Extract the [x, y] coordinate from the center of the cell holding the provided text.  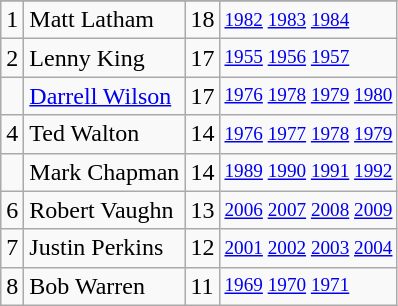
2001 2002 2003 2004 [308, 248]
Justin Perkins [104, 248]
2006 2007 2008 2009 [308, 210]
1989 1990 1991 1992 [308, 172]
Matt Latham [104, 20]
4 [12, 134]
Mark Chapman [104, 172]
1982 1983 1984 [308, 20]
1 [12, 20]
Robert Vaughn [104, 210]
6 [12, 210]
1976 1977 1978 1979 [308, 134]
13 [202, 210]
2 [12, 58]
Ted Walton [104, 134]
12 [202, 248]
1976 1978 1979 1980 [308, 96]
11 [202, 286]
Darrell Wilson [104, 96]
8 [12, 286]
1969 1970 1971 [308, 286]
Bob Warren [104, 286]
18 [202, 20]
7 [12, 248]
1955 1956 1957 [308, 58]
Lenny King [104, 58]
